Scan for the cell matching the given text and deliver its (X, Y) coordinate at center. 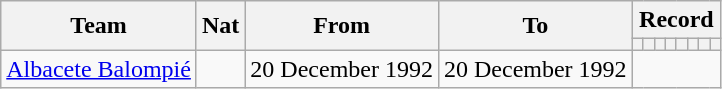
From (342, 26)
To (535, 26)
Record (676, 20)
Albacete Balompié (99, 69)
Team (99, 26)
Nat (220, 26)
